From the cell containing the given text, extract its center point as [x, y] coordinate. 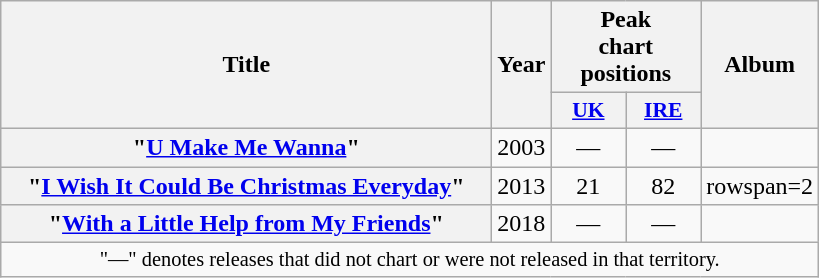
Year [522, 65]
Album [760, 65]
Title [246, 65]
2013 [522, 185]
82 [664, 185]
rowspan=2 [760, 185]
UK [588, 111]
2018 [522, 224]
Peakchartpositions [626, 47]
2003 [522, 147]
"With a Little Help from My Friends" [246, 224]
21 [588, 185]
"I Wish It Could Be Christmas Everyday" [246, 185]
"U Make Me Wanna" [246, 147]
IRE [664, 111]
"—" denotes releases that did not chart or were not released in that territory. [410, 260]
